For the text-containing cell, return its midpoint in [x, y] coordinate format. 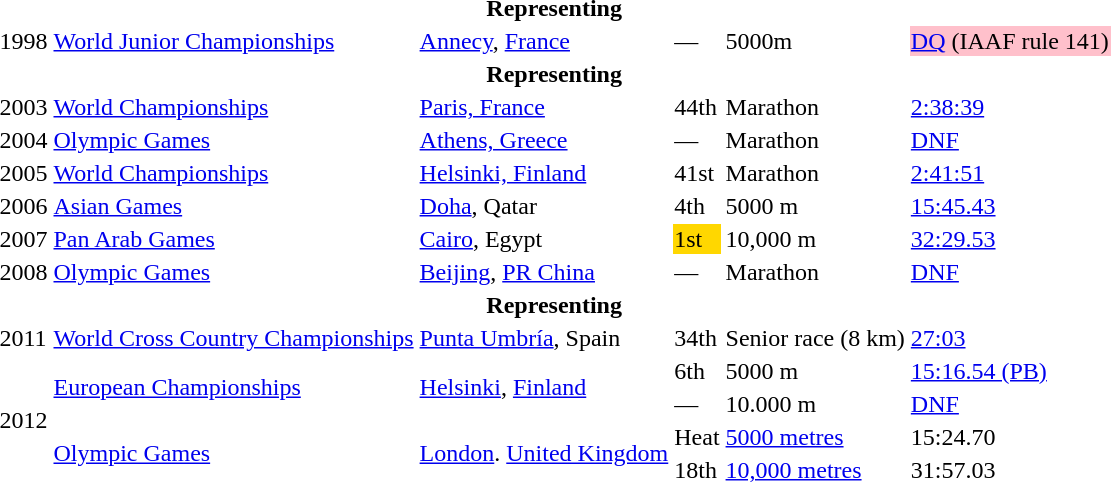
World Junior Championships [234, 41]
15:24.70 [1010, 437]
10.000 m [815, 404]
44th [697, 107]
Pan Arab Games [234, 239]
1st [697, 239]
10,000 m [815, 239]
32:29.53 [1010, 239]
DQ (IAAF rule 141) [1010, 41]
6th [697, 371]
41st [697, 173]
Athens, Greece [544, 140]
Beijing, PR China [544, 272]
15:45.43 [1010, 206]
Senior race (8 km) [815, 338]
2:41:51 [1010, 173]
Paris, France [544, 107]
5000m [815, 41]
4th [697, 206]
Asian Games [234, 206]
World Cross Country Championships [234, 338]
Punta Umbría, Spain [544, 338]
2:38:39 [1010, 107]
15:16.54 (PB) [1010, 371]
Cairo, Egypt [544, 239]
5000 metres [815, 437]
34th [697, 338]
Annecy, France [544, 41]
European Championships [234, 388]
27:03 [1010, 338]
Doha, Qatar [544, 206]
Heat [697, 437]
